Determine the (x, y) coordinate at the center of the cell enclosing the given text.  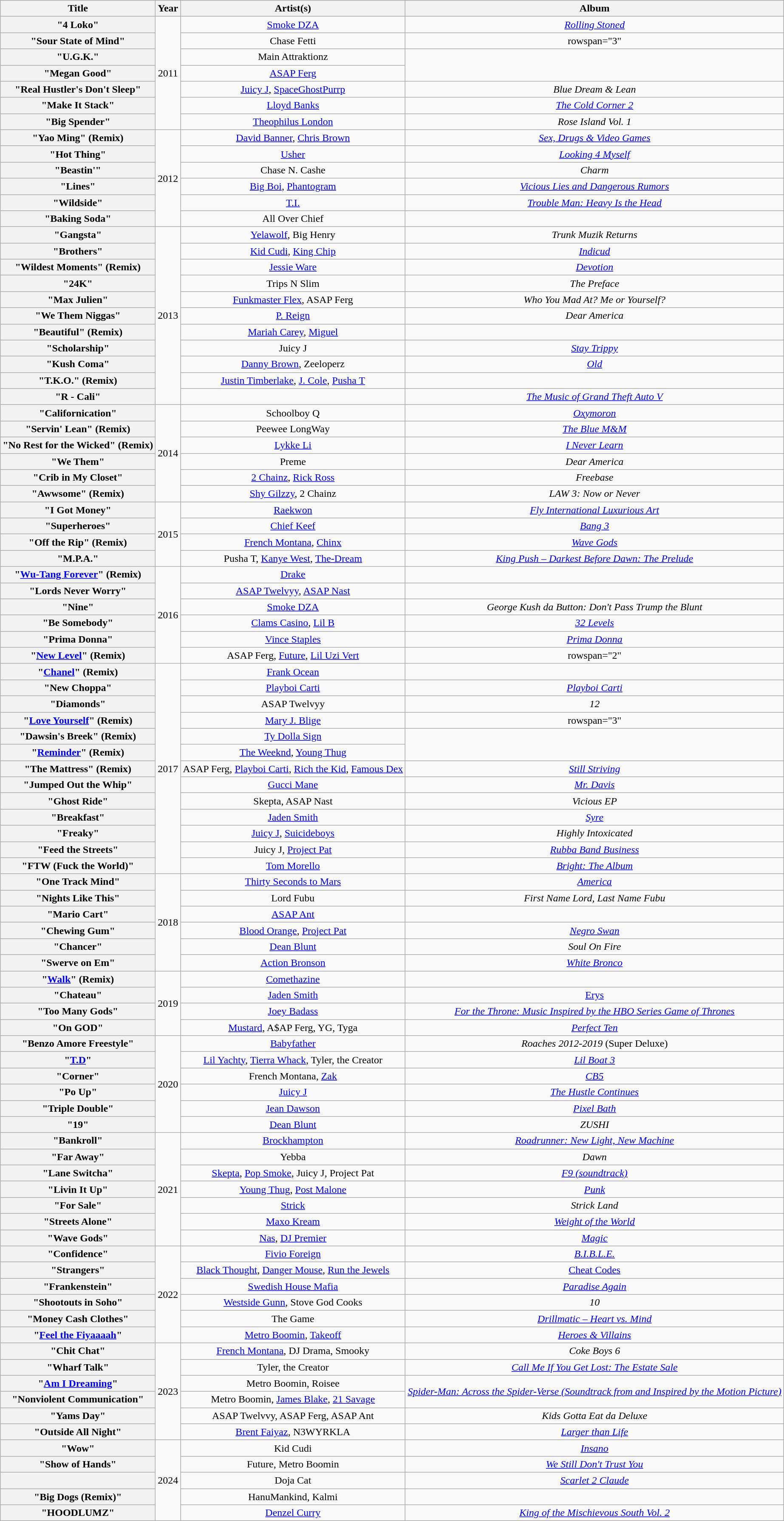
"Chewing Gum" (78, 930)
"4 Loko" (78, 25)
"Far Away" (78, 1157)
"For Sale" (78, 1205)
"Mario Cart" (78, 914)
"Ghost Ride" (78, 801)
"Money Cash Clothes" (78, 1319)
LAW 3: Now or Never (595, 494)
"Frankenstein" (78, 1286)
2016 (168, 615)
"I Got Money" (78, 510)
"New Choppa" (78, 688)
Thirty Seconds to Mars (293, 882)
2021 (168, 1189)
Cheat Codes (595, 1270)
Future, Metro Boomin (293, 1464)
Swedish House Mafia (293, 1286)
"Swerve on Em" (78, 963)
2011 (168, 73)
Theophilus London (293, 122)
"Big Dogs (Remix)" (78, 1496)
Mary J. Blige (293, 720)
Lord Fubu (293, 898)
Lil Boat 3 (595, 1060)
"Max Julien" (78, 300)
Call Me If You Get Lost: The Estate Sale (595, 1367)
Highly Intoxicated (595, 833)
Strick (293, 1205)
2018 (168, 922)
2020 (168, 1084)
"Feed the Streets" (78, 850)
"Po Up" (78, 1092)
Trouble Man: Heavy Is the Head (595, 203)
ASAP Twelvvy, ASAP Ferg, ASAP Ant (293, 1416)
Tom Morello (293, 866)
"The Mattress" (Remix) (78, 769)
"Am I Dreaming" (78, 1383)
Freebase (595, 478)
The Cold Corner 2 (595, 105)
Nas, DJ Premier (293, 1238)
"Outside All Night" (78, 1432)
"Servin' Lean" (Remix) (78, 429)
Pixel Bath (595, 1108)
"Be Somebody" (78, 623)
Old (595, 364)
ASAP Ferg, Playboi Carti, Rich the Kid, Famous Dex (293, 769)
"Kush Coma" (78, 364)
"No Rest for the Wicked" (Remix) (78, 445)
"Benzo Amore Freestyle" (78, 1044)
The Game (293, 1319)
Chief Keef (293, 526)
Kids Gotta Eat da Deluxe (595, 1416)
"Chateau" (78, 995)
2012 (168, 178)
32 Levels (595, 623)
Charm (595, 170)
"Jumped Out the Whip" (78, 785)
Clams Casino, Lil B (293, 623)
Insano (595, 1448)
Tyler, the Creator (293, 1367)
"Chancer" (78, 946)
Prima Donna (595, 639)
"19" (78, 1124)
"Crib in My Closet" (78, 478)
Negro Swan (595, 930)
"Show of Hands" (78, 1464)
Joey Badass (293, 1011)
2015 (168, 534)
Juicy J, Suicideboys (293, 833)
Justin Timberlake, J. Cole, Pusha T (293, 380)
12 (595, 704)
Perfect Ten (595, 1028)
"Triple Double" (78, 1108)
"Reminder" (Remix) (78, 753)
Brockhampton (293, 1141)
"Sour State of Mind" (78, 41)
Vicious Lies and Dangerous Rumors (595, 186)
"We Them" (78, 461)
Pusha T, Kanye West, The-Dream (293, 558)
ZUSHI (595, 1124)
"Lords Never Worry" (78, 591)
"Lines" (78, 186)
Mr. Davis (595, 785)
Doja Cat (293, 1480)
"Confidence" (78, 1254)
Action Bronson (293, 963)
Chase N. Cashe (293, 170)
"Bankroll" (78, 1141)
First Name Lord, Last Name Fubu (595, 898)
"Big Spender" (78, 122)
Comethazine (293, 979)
Shy Gilzzy, 2 Chainz (293, 494)
"Freaky" (78, 833)
rowspan="2" (595, 655)
P. Reign (293, 316)
Bang 3 (595, 526)
All Over Chief (293, 219)
French Montana, Zak (293, 1076)
ASAP Twelvyy, ASAP Nast (293, 591)
Bright: The Album (595, 866)
Gucci Mane (293, 785)
"Wave Gods" (78, 1238)
Roaches 2012-2019 (Super Deluxe) (595, 1044)
Lloyd Banks (293, 105)
King Push – Darkest Before Dawn: The Prelude (595, 558)
Sex, Drugs & Video Games (595, 138)
Raekwon (293, 510)
"Nights Like This" (78, 898)
2023 (168, 1391)
Rolling Stoned (595, 25)
Rubba Band Business (595, 850)
Paradise Again (595, 1286)
Denzel Curry (293, 1513)
ASAP Twelvyy (293, 704)
"Livin It Up" (78, 1189)
"Californication" (78, 413)
Dawn (595, 1157)
"Feel the Fiyaaaah" (78, 1335)
For the Throne: Music Inspired by the HBO Series Game of Thrones (595, 1011)
Usher (293, 154)
"Nonviolent Communication" (78, 1399)
CB5 (595, 1076)
Yebba (293, 1157)
Magic (595, 1238)
Scarlet 2 Claude (595, 1480)
Ty Dolla Sign (293, 736)
The Preface (595, 283)
Brent Faiyaz, N3WYRKLA (293, 1432)
"Corner" (78, 1076)
Schoolboy Q (293, 413)
10 (595, 1303)
"R - Cali" (78, 397)
Jessie Ware (293, 267)
Syre (595, 817)
Black Thought, Danger Mouse, Run the Jewels (293, 1270)
Strick Land (595, 1205)
"Real Hustler's Don't Sleep" (78, 89)
Peewee LongWay (293, 429)
Erys (595, 995)
"Strangers" (78, 1270)
"One Track Mind" (78, 882)
Larger than Life (595, 1432)
Funkmaster Flex, ASAP Ferg (293, 300)
Rose Island Vol. 1 (595, 122)
2019 (168, 1003)
The Blue M&M (595, 429)
Frank Ocean (293, 671)
Drake (293, 575)
Kid Cudi (293, 1448)
2 Chainz, Rick Ross (293, 478)
Westside Gunn, Stove God Cooks (293, 1303)
"U.G.K." (78, 57)
"Prima Donna" (78, 639)
America (595, 882)
David Banner, Chris Brown (293, 138)
"Wow" (78, 1448)
"Wildside" (78, 203)
"Wharf Talk" (78, 1367)
"Scholarship" (78, 348)
Weight of the World (595, 1221)
Punk (595, 1189)
"Make It Stack" (78, 105)
The Hustle Continues (595, 1092)
F9 (soundtrack) (595, 1173)
Vince Staples (293, 639)
Heroes & Villains (595, 1335)
Lykke Li (293, 445)
"T.D" (78, 1060)
Still Striving (595, 769)
White Bronco (595, 963)
Metro Boomin, Roisee (293, 1383)
"Baking Soda" (78, 219)
Fly International Luxurious Art (595, 510)
"Breakfast" (78, 817)
I Never Learn (595, 445)
2013 (168, 316)
"Streets Alone" (78, 1221)
"Walk" (Remix) (78, 979)
Preme (293, 461)
Danny Brown, Zeeloperz (293, 364)
"HOODLUMZ" (78, 1513)
"Wildest Moments" (Remix) (78, 267)
2014 (168, 453)
"We Them Niggas" (78, 316)
"Chit Chat" (78, 1351)
The Music of Grand Theft Auto V (595, 397)
ASAP Ferg, Future, Lil Uzi Vert (293, 655)
"24K" (78, 283)
Jean Dawson (293, 1108)
2017 (168, 768)
Mustard, A$AP Ferg, YG, Tyga (293, 1028)
Trunk Muzik Returns (595, 235)
2024 (168, 1480)
Main Attraktionz (293, 57)
Wave Gods (595, 542)
"On GOD" (78, 1028)
"Wu-Tang Forever" (Remix) (78, 575)
"Too Many Gods" (78, 1011)
Stay Trippy (595, 348)
Soul On Fire (595, 946)
2022 (168, 1294)
Young Thug, Post Malone (293, 1189)
Juicy J, SpaceGhostPurrp (293, 89)
Indicud (595, 251)
"Brothers" (78, 251)
Fivio Foreign (293, 1254)
"Awwsome" (Remix) (78, 494)
"Yao Ming" (Remix) (78, 138)
Trips N Slim (293, 283)
"Dawsin's Breek" (Remix) (78, 736)
Drillmatic – Heart vs. Mind (595, 1319)
T.I. (293, 203)
We Still Don't Trust You (595, 1464)
Album (595, 8)
Vicious EP (595, 801)
Yelawolf, Big Henry (293, 235)
Maxo Kream (293, 1221)
Lil Yachty, Tierra Whack, Tyler, the Creator (293, 1060)
"New Level" (Remix) (78, 655)
Big Boi, Phantogram (293, 186)
"Gangsta" (78, 235)
"M.P.A." (78, 558)
"FTW (Fuck the World)" (78, 866)
"Superheroes" (78, 526)
Roadrunner: New Light, New Machine (595, 1141)
"Shootouts in Soho" (78, 1303)
"Nine" (78, 607)
"Chanel" (Remix) (78, 671)
"Love Yourself" (Remix) (78, 720)
The Weeknd, Young Thug (293, 753)
Devotion (595, 267)
Artist(s) (293, 8)
"Beastin'" (78, 170)
Blue Dream & Lean (595, 89)
Spider-Man: Across the Spider-Verse (Soundtrack from and Inspired by the Motion Picture) (595, 1391)
"Lane Switcha" (78, 1173)
"Off the Rip" (Remix) (78, 542)
"Yams Day" (78, 1416)
"Diamonds" (78, 704)
Year (168, 8)
Metro Boomin, James Blake, 21 Savage (293, 1399)
Blood Orange, Project Pat (293, 930)
ASAP Ferg (293, 73)
"Megan Good" (78, 73)
Skepta, Pop Smoke, Juicy J, Project Pat (293, 1173)
George Kush da Button: Don't Pass Trump the Blunt (595, 607)
Oxymoron (595, 413)
Looking 4 Myself (595, 154)
Coke Boys 6 (595, 1351)
Skepta, ASAP Nast (293, 801)
"T.K.O." (Remix) (78, 380)
Chase Fetti (293, 41)
"Hot Thing" (78, 154)
King of the Mischievous South Vol. 2 (595, 1513)
Who You Mad At? Me or Yourself? (595, 300)
Babyfather (293, 1044)
Mariah Carey, Miguel (293, 332)
Juicy J, Project Pat (293, 850)
B.I.B.L.E. (595, 1254)
"Beautiful" (Remix) (78, 332)
Title (78, 8)
ASAP Ant (293, 914)
French Montana, Chinx (293, 542)
HanuMankind, Kalmi (293, 1496)
Metro Boomin, Takeoff (293, 1335)
Kid Cudi, King Chip (293, 251)
French Montana, DJ Drama, Smooky (293, 1351)
